Capture the cell that displays the provided text and extract its [x, y] central coordinate. 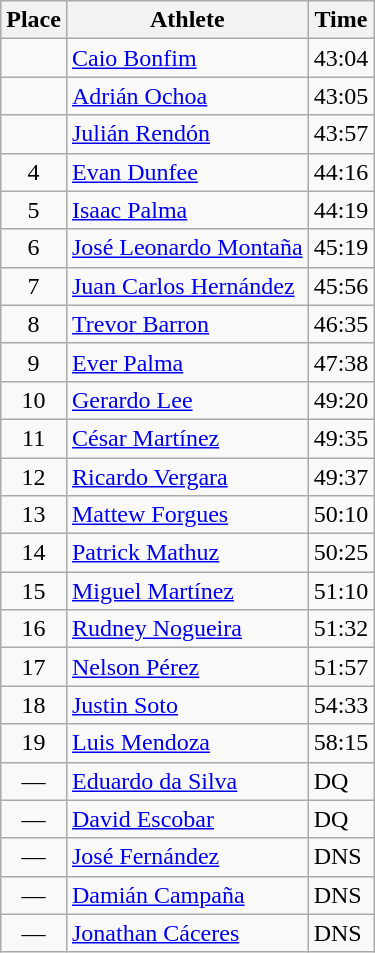
Patrick Mathuz [187, 553]
58:15 [341, 743]
Damián Campaña [187, 895]
49:20 [341, 400]
43:05 [341, 96]
12 [34, 477]
Isaac Palma [187, 210]
Justin Soto [187, 705]
43:04 [341, 58]
Athlete [187, 20]
17 [34, 667]
49:35 [341, 438]
16 [34, 629]
44:19 [341, 210]
Adrián Ochoa [187, 96]
8 [34, 324]
Juan Carlos Hernández [187, 286]
51:57 [341, 667]
Eduardo da Silva [187, 781]
Gerardo Lee [187, 400]
Miguel Martínez [187, 591]
Ever Palma [187, 362]
Evan Dunfee [187, 172]
51:32 [341, 629]
7 [34, 286]
15 [34, 591]
43:57 [341, 134]
50:25 [341, 553]
Nelson Pérez [187, 667]
13 [34, 515]
César Martínez [187, 438]
Place [34, 20]
4 [34, 172]
David Escobar [187, 819]
46:35 [341, 324]
José Leonardo Montaña [187, 248]
Caio Bonfim [187, 58]
54:33 [341, 705]
5 [34, 210]
Trevor Barron [187, 324]
Ricardo Vergara [187, 477]
Julián Rendón [187, 134]
47:38 [341, 362]
51:10 [341, 591]
14 [34, 553]
49:37 [341, 477]
9 [34, 362]
50:10 [341, 515]
Jonathan Cáceres [187, 933]
44:16 [341, 172]
Time [341, 20]
19 [34, 743]
Luis Mendoza [187, 743]
45:56 [341, 286]
José Fernández [187, 857]
10 [34, 400]
6 [34, 248]
18 [34, 705]
11 [34, 438]
Rudney Nogueira [187, 629]
Mattew Forgues [187, 515]
45:19 [341, 248]
